Find where the given text appears and provide that cell's center as [x, y] coordinate. 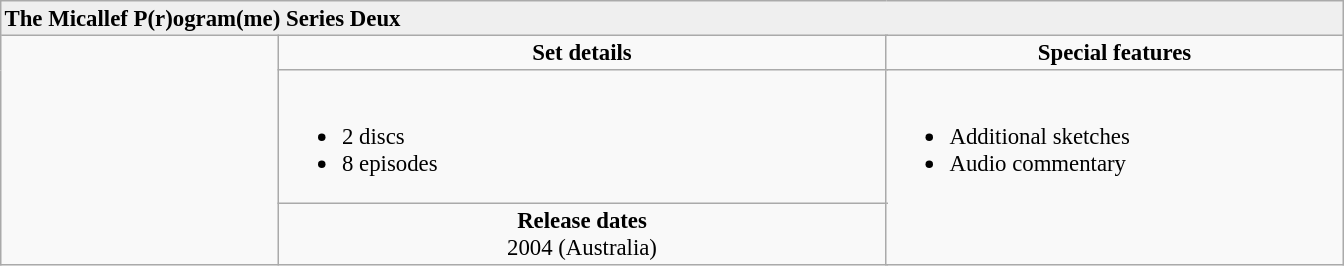
Additional sketchesAudio commentary [1115, 168]
Release dates2004 (Australia) [582, 235]
Special features [1115, 52]
2 discs8 episodes [582, 137]
The Micallef P(r)ogram(me) Series Deux [672, 18]
Set details [582, 52]
